Pinpoint the cell where the given text exists, returning its [X, Y] midpoint coordinate. 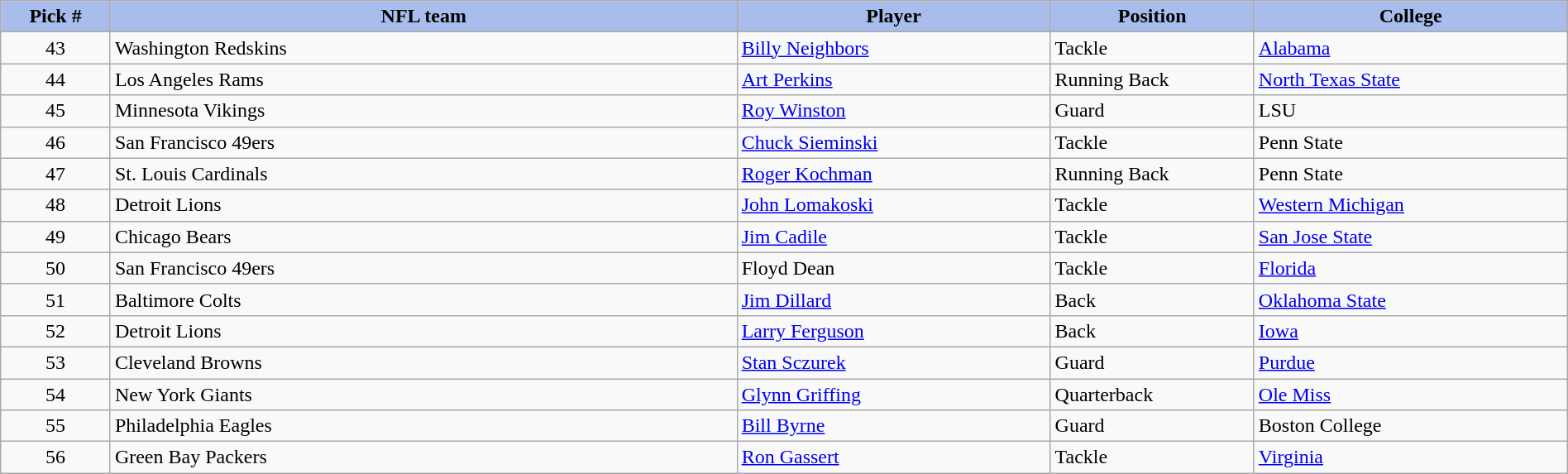
Chicago Bears [423, 237]
New York Giants [423, 395]
Billy Neighbors [893, 48]
54 [56, 395]
56 [56, 457]
Stan Sczurek [893, 362]
Player [893, 17]
St. Louis Cardinals [423, 174]
Glynn Griffing [893, 395]
College [1411, 17]
Position [1152, 17]
Western Michigan [1411, 205]
45 [56, 111]
Los Angeles Rams [423, 79]
Iowa [1411, 331]
Floyd Dean [893, 268]
Pick # [56, 17]
San Jose State [1411, 237]
Cleveland Browns [423, 362]
Roy Winston [893, 111]
43 [56, 48]
North Texas State [1411, 79]
Roger Kochman [893, 174]
49 [56, 237]
Philadelphia Eagles [423, 426]
50 [56, 268]
Purdue [1411, 362]
Green Bay Packers [423, 457]
Art Perkins [893, 79]
53 [56, 362]
LSU [1411, 111]
Baltimore Colts [423, 299]
Ron Gassert [893, 457]
Washington Redskins [423, 48]
Minnesota Vikings [423, 111]
Virginia [1411, 457]
Bill Byrne [893, 426]
NFL team [423, 17]
48 [56, 205]
44 [56, 79]
Larry Ferguson [893, 331]
Chuck Sieminski [893, 142]
51 [56, 299]
Jim Dillard [893, 299]
Ole Miss [1411, 395]
Oklahoma State [1411, 299]
55 [56, 426]
Alabama [1411, 48]
46 [56, 142]
Florida [1411, 268]
Boston College [1411, 426]
47 [56, 174]
John Lomakoski [893, 205]
Jim Cadile [893, 237]
Quarterback [1152, 395]
52 [56, 331]
